Return the (X, Y) coordinate for the center point of the cell that contains the specified text.  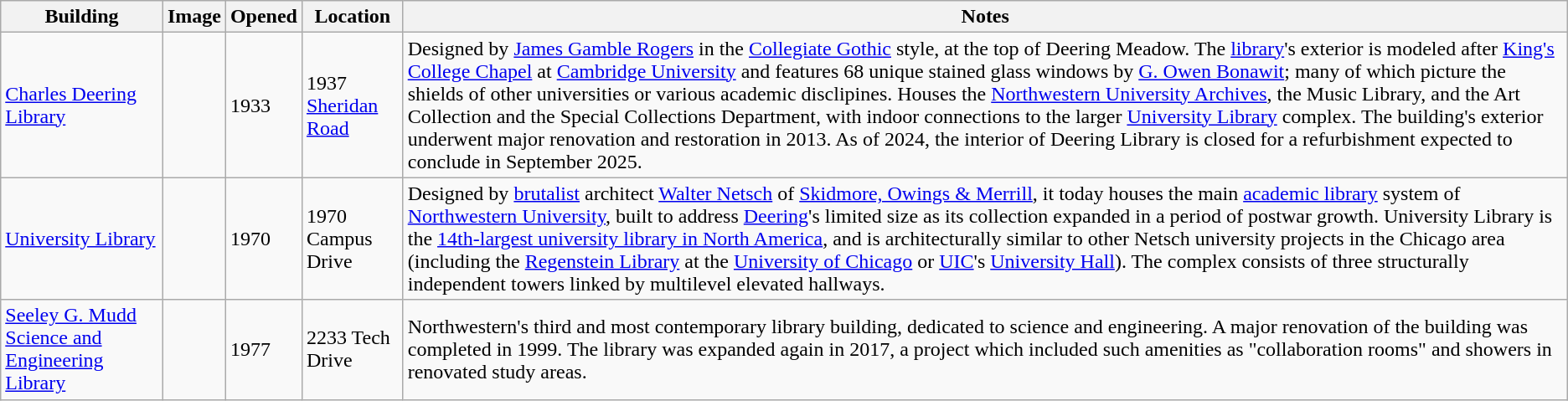
1970 (263, 239)
2233 Tech Drive (352, 350)
Location (352, 17)
University Library (82, 239)
Notes (985, 17)
1937 Sheridan Road (352, 105)
Opened (263, 17)
1977 (263, 350)
1970 Campus Drive (352, 239)
Building (82, 17)
Charles Deering Library (82, 105)
1933 (263, 105)
Seeley G. Mudd Science and Engineering Library (82, 350)
Image (194, 17)
